Scan for the cell matching the given text and deliver its [x, y] coordinate at center. 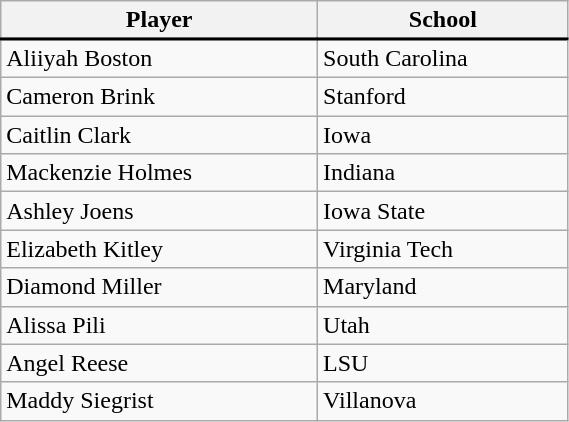
Indiana [443, 173]
Maryland [443, 287]
South Carolina [443, 58]
Villanova [443, 401]
Aliiyah Boston [160, 58]
Mackenzie Holmes [160, 173]
Caitlin Clark [160, 135]
Maddy Siegrist [160, 401]
Ashley Joens [160, 211]
Iowa State [443, 211]
LSU [443, 363]
Angel Reese [160, 363]
Alissa Pili [160, 325]
Cameron Brink [160, 97]
Iowa [443, 135]
Utah [443, 325]
Player [160, 20]
Elizabeth Kitley [160, 249]
Diamond Miller [160, 287]
Stanford [443, 97]
School [443, 20]
Virginia Tech [443, 249]
